From the cell containing the given text, extract its center point as [x, y] coordinate. 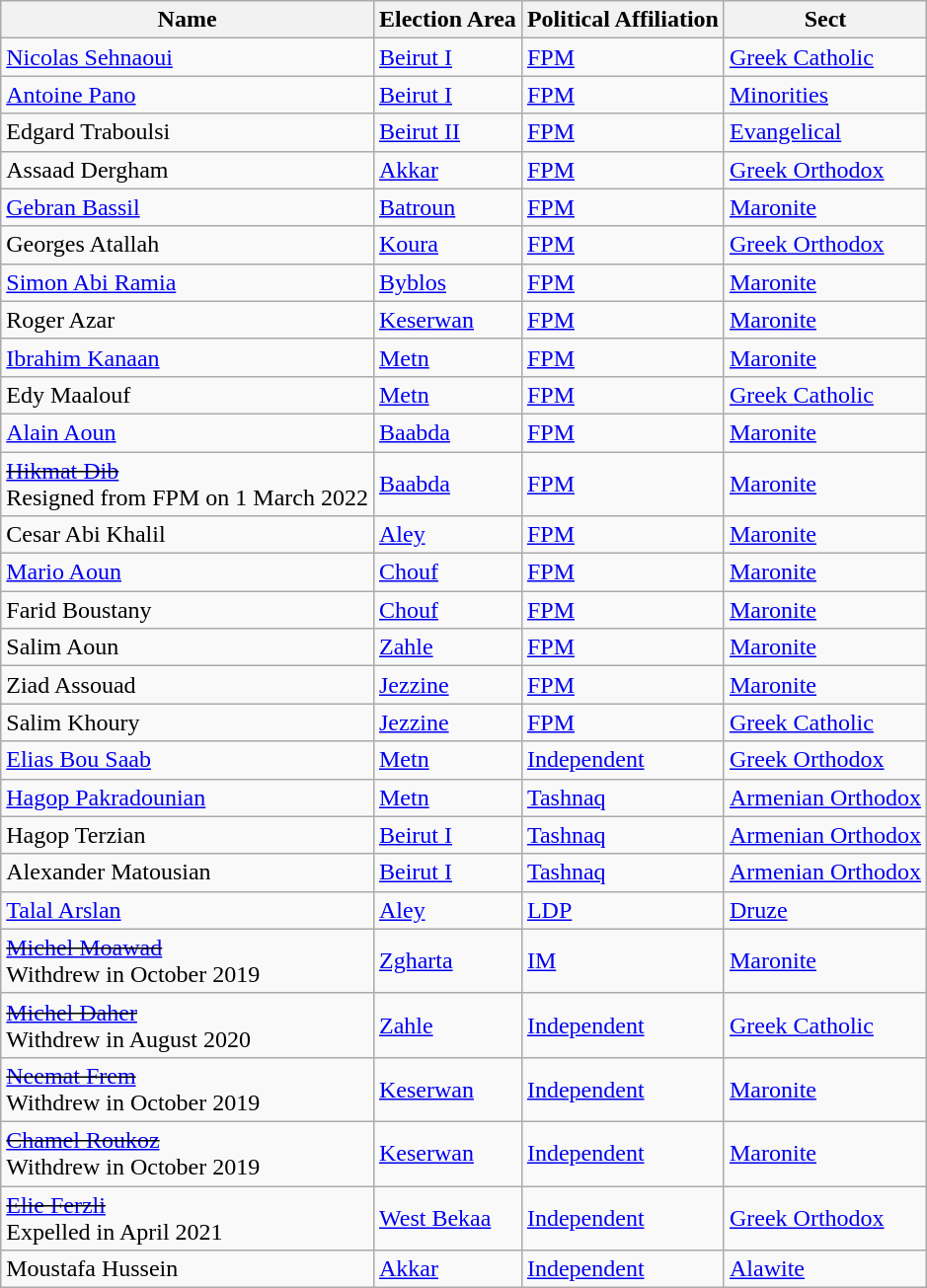
LDP [622, 910]
Farid Boustany [188, 610]
Political Affiliation [622, 20]
Byblos [447, 282]
Roger Azar [188, 320]
Zgharta [447, 961]
Neemat FremWithdrew in October 2019 [188, 1090]
Druze [825, 910]
Michel MoawadWithdrew in October 2019 [188, 961]
West Bekaa [447, 1218]
Edy Maalouf [188, 395]
Elias Bou Saab [188, 760]
Name [188, 20]
Salim Khoury [188, 722]
Georges Atallah [188, 245]
Hagop Pakradounian [188, 797]
Moustafa Hussein [188, 1269]
Koura [447, 245]
Michel DaherWithdrew in August 2020 [188, 1024]
Edgard Traboulsi [188, 132]
IM [622, 961]
Beirut II [447, 132]
Ziad Assouad [188, 685]
Alexander Matousian [188, 872]
Nicolas Sehnaoui [188, 57]
Antoine Pano [188, 95]
Elie FerzliExpelled in April 2021 [188, 1218]
Mario Aoun [188, 572]
Alain Aoun [188, 432]
Talal Arslan [188, 910]
Hagop Terzian [188, 835]
Assaad Dergham [188, 170]
Gebran Bassil [188, 207]
Salim Aoun [188, 647]
Ibrahim Kanaan [188, 357]
Cesar Abi Khalil [188, 535]
Alawite [825, 1269]
Chamel RoukozWithdrew in October 2019 [188, 1153]
Election Area [447, 20]
Evangelical [825, 132]
Simon Abi Ramia [188, 282]
Minorities [825, 95]
Sect [825, 20]
Batroun [447, 207]
Hikmat DibResigned from FPM on 1 March 2022 [188, 484]
